Return (x, y) of the center of cell containing provided text 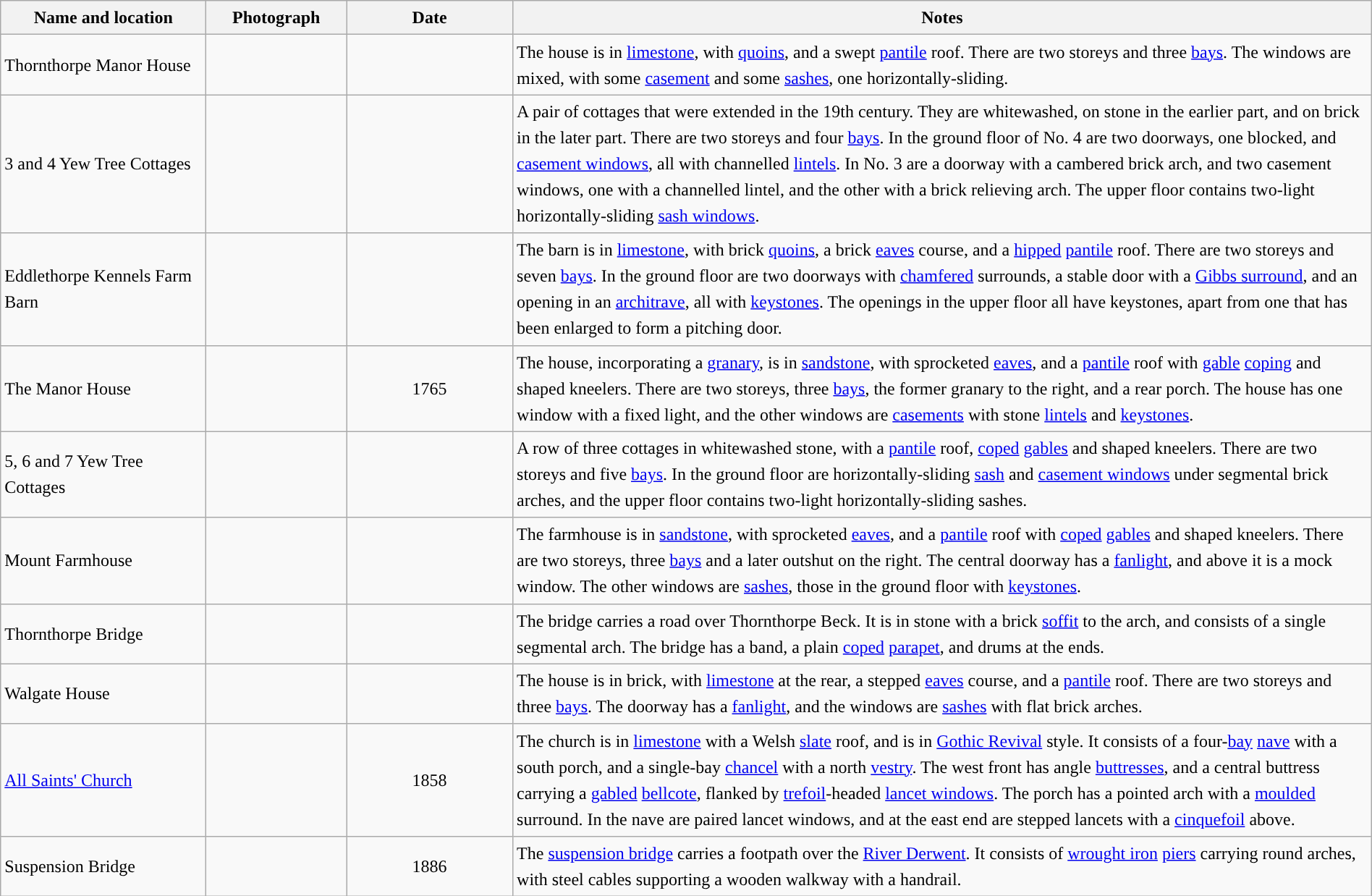
The Manor House (103, 388)
1765 (430, 388)
3 and 4 Yew Tree Cottages (103, 164)
1886 (430, 866)
Photograph (276, 17)
Walgate House (103, 693)
Name and location (103, 17)
1858 (430, 780)
Date (430, 17)
All Saints' Church (103, 780)
Notes (942, 17)
Suspension Bridge (103, 866)
Thornthorpe Bridge (103, 634)
Mount Farmhouse (103, 560)
Eddlethorpe Kennels Farm Barn (103, 289)
Thornthorpe Manor House (103, 65)
5, 6 and 7 Yew Tree Cottages (103, 475)
